Locate the cell with the specified text and output its (X, Y) center coordinate. 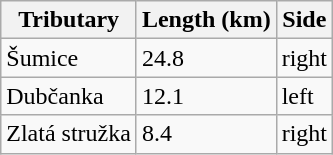
Dubčanka (69, 96)
Zlatá stružka (69, 134)
Length (km) (206, 20)
Šumice (69, 58)
8.4 (206, 134)
12.1 (206, 96)
left (304, 96)
Side (304, 20)
Tributary (69, 20)
24.8 (206, 58)
